For the text-containing cell, return its midpoint in (x, y) coordinate format. 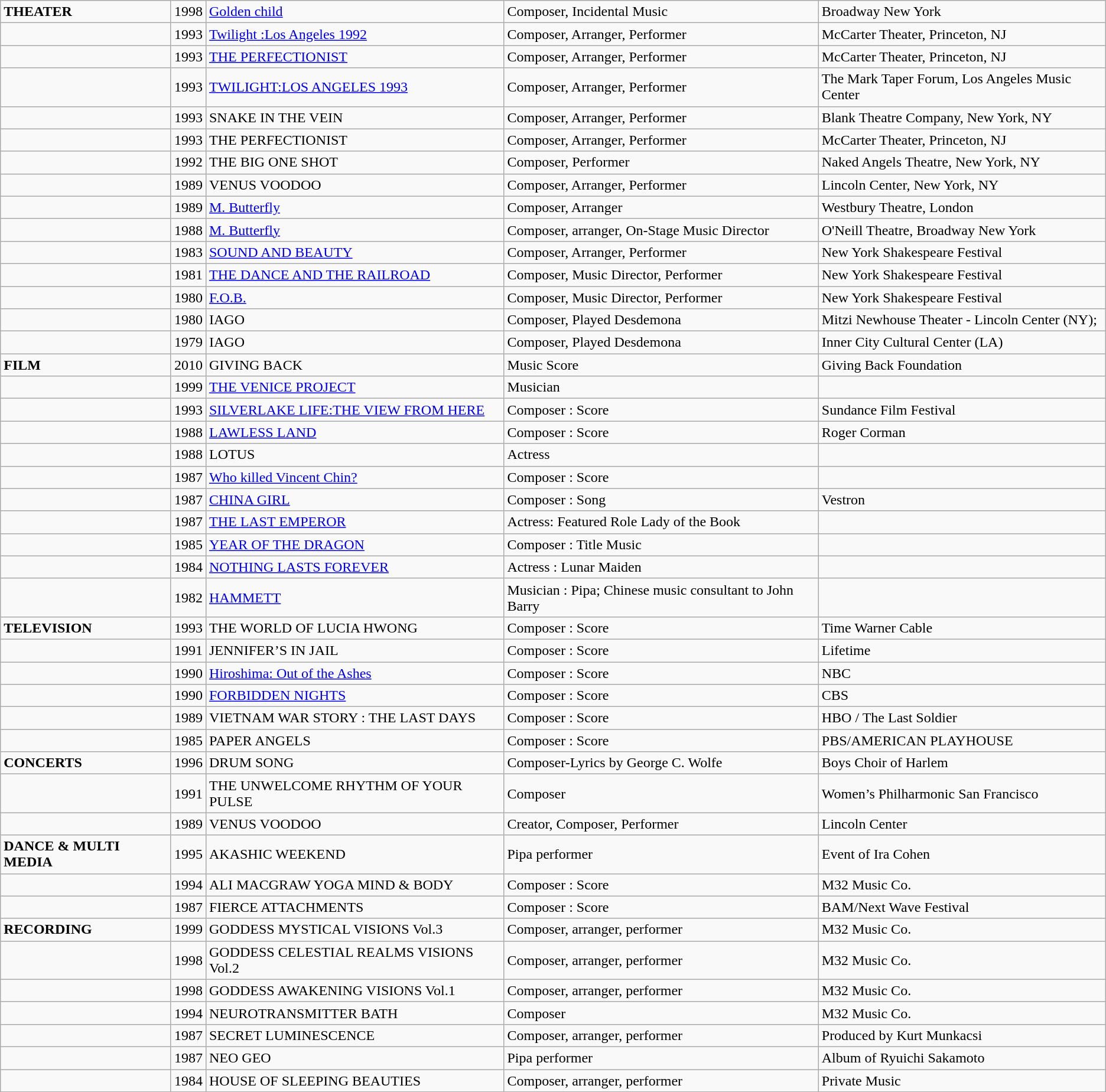
CHINA GIRL (354, 500)
CONCERTS (86, 763)
Actress : Lunar Maiden (661, 567)
TELEVISION (86, 628)
THE UNWELCOME RHYTHM OF YOUR PULSE (354, 794)
O'Neill Theatre, Broadway New York (962, 230)
FILM (86, 365)
Blank Theatre Company, New York, NY (962, 118)
AKASHIC WEEKEND (354, 854)
NOTHING LASTS FOREVER (354, 567)
ALI MACGRAW YOGA MIND & BODY (354, 885)
Time Warner Cable (962, 628)
GODDESS CELESTIAL REALMS VISIONS Vol.2 (354, 960)
PAPER ANGELS (354, 741)
THE BIG ONE SHOT (354, 162)
THE LAST EMPEROR (354, 522)
BAM/Next Wave Festival (962, 907)
Actress (661, 455)
Lincoln Center, New York, NY (962, 185)
1996 (188, 763)
1979 (188, 343)
1995 (188, 854)
Composer, Performer (661, 162)
1992 (188, 162)
Actress: Featured Role Lady of the Book (661, 522)
Naked Angels Theatre, New York, NY (962, 162)
Creator, Composer, Performer (661, 824)
SNAKE IN THE VEIN (354, 118)
Hiroshima: Out of the Ashes (354, 673)
Private Music (962, 1080)
FIERCE ATTACHMENTS (354, 907)
Westbury Theatre, London (962, 207)
GIVING BACK (354, 365)
Event of Ira Cohen (962, 854)
THEATER (86, 12)
Who killed Vincent Chin? (354, 477)
FORBIDDEN NIGHTS (354, 696)
Boys Choir of Harlem (962, 763)
Mitzi Newhouse Theater - Lincoln Center (NY); (962, 320)
Music Score (661, 365)
GODDESS MYSTICAL VISIONS Vol.3 (354, 930)
THE VENICE PROJECT (354, 387)
LAWLESS LAND (354, 432)
Musician : Pipa; Chinese music consultant to John Barry (661, 598)
RECORDING (86, 930)
Composer, Arranger (661, 207)
DRUM SONG (354, 763)
F.O.B. (354, 297)
Composer, arranger, On-Stage Music Director (661, 230)
Sundance Film Festival (962, 410)
Composer : Title Music (661, 545)
JENNIFER’S IN JAIL (354, 650)
Twilight :Los Angeles 1992 (354, 34)
2010 (188, 365)
SOUND AND BEAUTY (354, 252)
NBC (962, 673)
NEUROTRANSMITTER BATH (354, 1013)
HAMMETT (354, 598)
Produced by Kurt Munkacsi (962, 1035)
DANCE & MULTI MEDIA (86, 854)
NEO GEO (354, 1058)
PBS/AMERICAN PLAYHOUSE (962, 741)
Lifetime (962, 650)
Roger Corman (962, 432)
VIETNAM WAR STORY : THE LAST DAYS (354, 718)
THE WORLD OF LUCIA HWONG (354, 628)
CBS (962, 696)
Composer, Incidental Music (661, 12)
1982 (188, 598)
Golden child (354, 12)
Giving Back Foundation (962, 365)
Vestron (962, 500)
TWILIGHT:LOS ANGELES 1993 (354, 87)
HBO / The Last Soldier (962, 718)
SECRET LUMINESCENCE (354, 1035)
Album of Ryuichi Sakamoto (962, 1058)
1983 (188, 252)
Inner City Cultural Center (LA) (962, 343)
GODDESS AWAKENING VISIONS Vol.1 (354, 990)
Composer : Song (661, 500)
SILVERLAKE LIFE:THE VIEW FROM HERE (354, 410)
Women’s Philharmonic San Francisco (962, 794)
The Mark Taper Forum, Los Angeles Music Center (962, 87)
Musician (661, 387)
HOUSE OF SLEEPING BEAUTIES (354, 1080)
Composer-Lyrics by George C. Wolfe (661, 763)
Broadway New York (962, 12)
YEAR OF THE DRAGON (354, 545)
Lincoln Center (962, 824)
THE DANCE AND THE RAILROAD (354, 275)
1981 (188, 275)
LOTUS (354, 455)
